Extract the (X, Y) coordinate from the center of the cell holding the provided text.  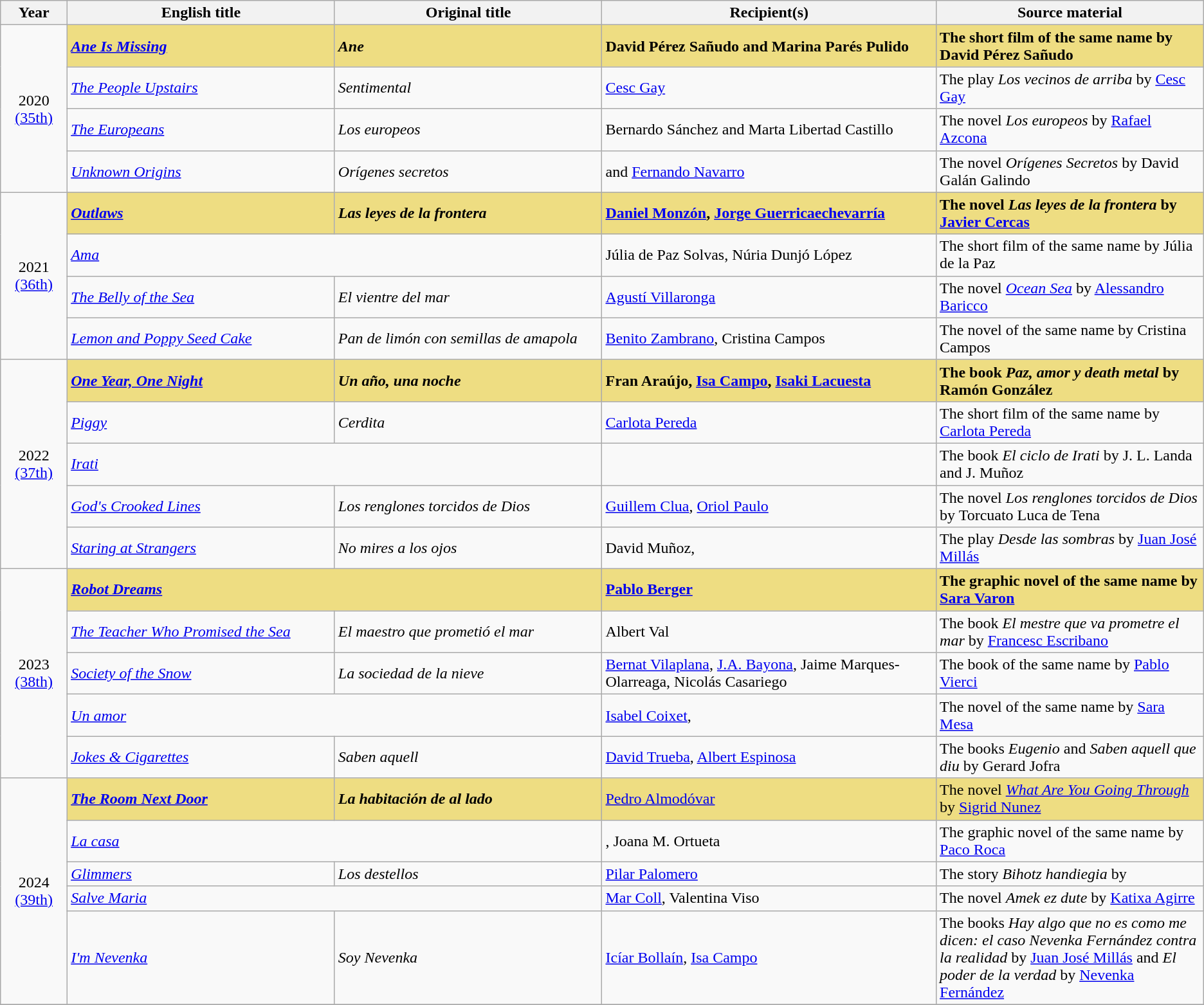
Los europeos (468, 130)
and Fernando Navarro (769, 171)
Sentimental (468, 87)
David Trueba, Albert Espinosa (769, 757)
Staring at Strangers (201, 548)
Mar Coll, Valentina Viso (769, 898)
The graphic novel of the same name by Paco Roca (1070, 841)
Pablo Berger (769, 590)
Benito Zambrano, Cristina Campos (769, 338)
God's Crooked Lines (201, 505)
The short film of the same name by David Pérez Sañudo (1070, 46)
The play Desde las sombras by Juan José Millás (1070, 548)
The book Paz, amor y death metal by Ramón González (1070, 381)
Agustí Villaronga (769, 297)
Robot Dreams (334, 590)
The novel Orígenes Secretos by David Galán Galindo (1070, 171)
La sociedad de la nieve (468, 674)
Irati (334, 464)
El maestro que prometió el mar (468, 631)
The novel What Are You Going Through by Sigrid Nunez (1070, 799)
Un amor (334, 715)
Daniel Monzón, Jorge Guerricaechevarría (769, 213)
Carlota Pereda (769, 422)
The short film of the same name by Carlota Pereda (1070, 422)
The story Bihotz handiegia by (1070, 874)
2020(35th) (34, 109)
Cesc Gay (769, 87)
Fran Araújo, Isa Campo, Isaki Lacuesta (769, 381)
Las leyes de la frontera (468, 213)
Salve Maria (334, 898)
The novel Amek ez dute by Katixa Agirre (1070, 898)
Isabel Coixet, (769, 715)
Lemon and Poppy Seed Cake (201, 338)
2023(38th) (34, 674)
Icíar Bollaín, Isa Campo (769, 957)
Soy Nevenka (468, 957)
The People Upstairs (201, 87)
La casa (334, 841)
La habitación de al lado (468, 799)
, Joana M. Ortueta (769, 841)
The novel of the same name by Cristina Campos (1070, 338)
Los renglones torcidos de Dios (468, 505)
The books Eugenio and Saben aquell que diu by Gerard Jofra (1070, 757)
The Belly of the Sea (201, 297)
The Teacher Who Promised the Sea (201, 631)
Original title (468, 13)
Society of the Snow (201, 674)
Orígenes secretos (468, 171)
English title (201, 13)
Saben aquell (468, 757)
The novel Ocean Sea by Alessandro Baricco (1070, 297)
Pan de limón con semillas de amapola (468, 338)
I'm Nevenka (201, 957)
Bernardo Sánchez and Marta Libertad Castillo (769, 130)
The book El ciclo de Irati by J. L. Landa and J. Muñoz (1070, 464)
The Europeans (201, 130)
Outlaws (201, 213)
Source material (1070, 13)
The novel Los europeos by Rafael Azcona (1070, 130)
The graphic novel of the same name by Sara Varon (1070, 590)
The novel Los renglones torcidos de Dios by Torcuato Luca de Tena (1070, 505)
The play Los vecinos de arriba by Cesc Gay (1070, 87)
Piggy (201, 422)
Bernat Vilaplana, J.A. Bayona, Jaime Marques-Olarreaga, Nicolás Casariego (769, 674)
No mires a los ojos (468, 548)
Pilar Palomero (769, 874)
Albert Val (769, 631)
Cerdita (468, 422)
Ane Is Missing (201, 46)
Ane (468, 46)
Ama (334, 255)
Júlia de Paz Solvas, Núria Dunjó López (769, 255)
Year (34, 13)
Un año, una noche (468, 381)
Unknown Origins (201, 171)
Pedro Almodóvar (769, 799)
One Year, One Night (201, 381)
2022(37th) (34, 464)
Glimmers (201, 874)
The Room Next Door (201, 799)
2024(39th) (34, 891)
David Muñoz, (769, 548)
David Pérez Sañudo and Marina Parés Pulido (769, 46)
The short film of the same name by Júlia de la Paz (1070, 255)
The book El mestre que va prometre el mar by Francesc Escribano (1070, 631)
Jokes & Cigarettes (201, 757)
The book of the same name by Pablo Vierci (1070, 674)
Guillem Clua, Oriol Paulo (769, 505)
Recipient(s) (769, 13)
El vientre del mar (468, 297)
2021(36th) (34, 276)
The novel Las leyes de la frontera by Javier Cercas (1070, 213)
Los destellos (468, 874)
The novel of the same name by Sara Mesa (1070, 715)
